For the text-containing cell, return its midpoint in [x, y] coordinate format. 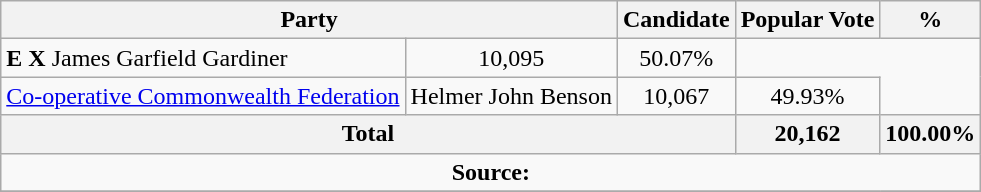
Candidate [676, 20]
E X James Garfield Gardiner [203, 58]
20,162 [808, 134]
50.07% [676, 58]
100.00% [930, 134]
10,067 [676, 96]
Co-operative Commonwealth Federation [203, 96]
10,095 [511, 58]
Total [368, 134]
Source: [491, 172]
Popular Vote [808, 20]
49.93% [808, 96]
Helmer John Benson [511, 96]
Party [310, 20]
% [930, 20]
